Determine the [X, Y] coordinate at the center of the cell enclosing the given text.  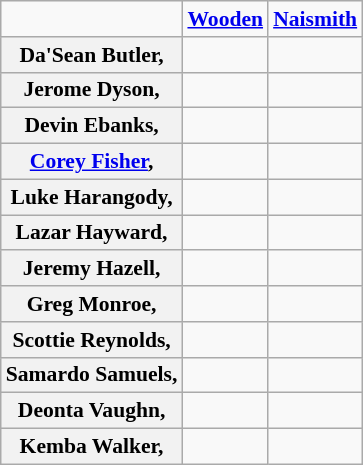
Devin Ebanks, [92, 126]
Wooden [225, 19]
Greg Monroe, [92, 304]
Jerome Dyson, [92, 90]
Da'Sean Butler, [92, 55]
Samardo Samuels, [92, 375]
Luke Harangody, [92, 197]
Scottie Reynolds, [92, 340]
Jeremy Hazell, [92, 269]
Naismith [315, 19]
Kemba Walker, [92, 447]
Deonta Vaughn, [92, 411]
Corey Fisher, [92, 162]
Lazar Hayward, [92, 233]
